From the cell containing the given text, extract its center point as [X, Y] coordinate. 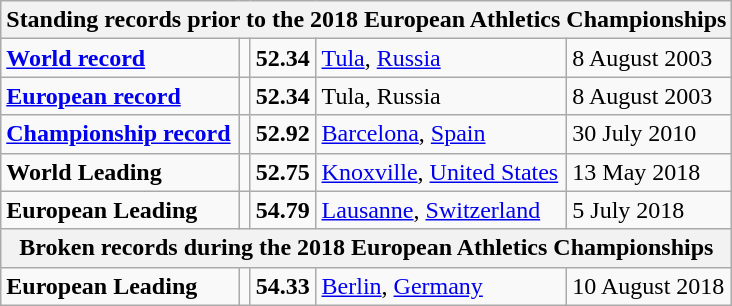
Barcelona, Spain [442, 134]
Championship record [120, 134]
13 May 2018 [650, 172]
52.92 [283, 134]
54.33 [283, 286]
54.79 [283, 210]
10 August 2018 [650, 286]
World record [120, 58]
30 July 2010 [650, 134]
Broken records during the 2018 European Athletics Championships [366, 248]
World Leading [120, 172]
Berlin, Germany [442, 286]
Knoxville, United States [442, 172]
5 July 2018 [650, 210]
Standing records prior to the 2018 European Athletics Championships [366, 20]
European record [120, 96]
Lausanne, Switzerland [442, 210]
52.75 [283, 172]
